For the text-containing cell, return its midpoint in [X, Y] coordinate format. 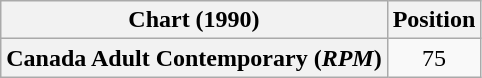
Position [434, 20]
75 [434, 58]
Canada Adult Contemporary (RPM) [194, 58]
Chart (1990) [194, 20]
